Capture the cell that displays the provided text and extract its [X, Y] central coordinate. 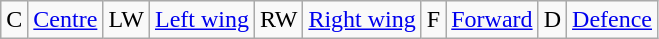
Forward [492, 20]
F [433, 20]
Right wing [362, 20]
Defence [612, 20]
D [552, 20]
Centre [66, 20]
LW [126, 20]
C [14, 20]
RW [279, 20]
Left wing [202, 20]
